Locate the cell with the specified text and output its (X, Y) center coordinate. 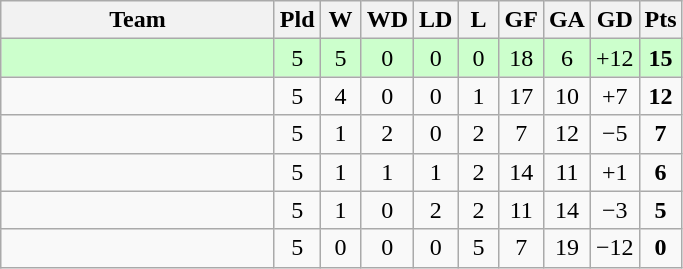
19 (566, 248)
10 (566, 96)
18 (521, 58)
−3 (614, 210)
−12 (614, 248)
W (340, 20)
GF (521, 20)
+1 (614, 172)
LD (436, 20)
4 (340, 96)
17 (521, 96)
Pld (297, 20)
+12 (614, 58)
L (478, 20)
Pts (660, 20)
WD (387, 20)
GD (614, 20)
+7 (614, 96)
Team (138, 20)
GA (566, 20)
15 (660, 58)
−5 (614, 134)
